Identify which cell holds the provided text, then report its [x, y] central coordinate. 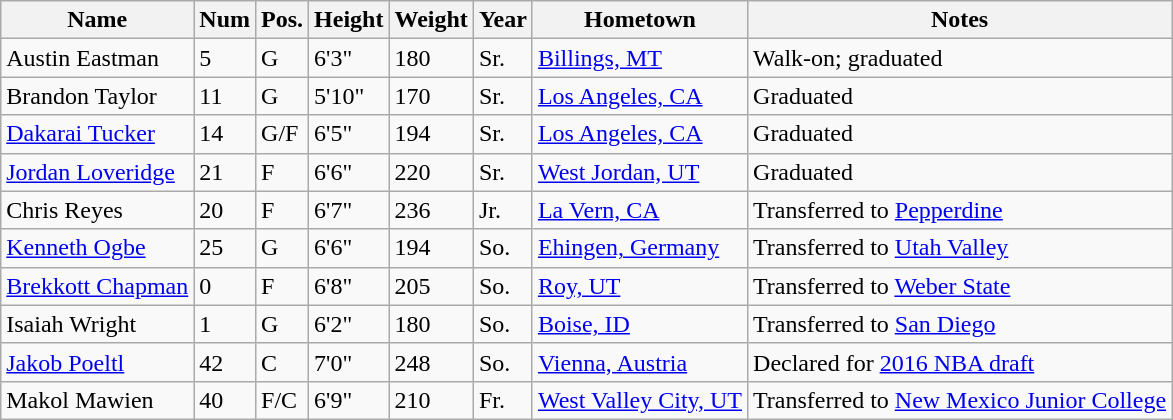
Transferred to New Mexico Junior College [960, 400]
6'9" [349, 400]
Vienna, Austria [640, 362]
Notes [960, 20]
Weight [431, 20]
Transferred to San Diego [960, 324]
205 [431, 286]
6'7" [349, 210]
Boise, ID [640, 324]
6'8" [349, 286]
25 [225, 248]
Walk-on; graduated [960, 58]
21 [225, 172]
Hometown [640, 20]
11 [225, 96]
14 [225, 134]
Pos. [282, 20]
170 [431, 96]
Austin Eastman [98, 58]
Kenneth Ogbe [98, 248]
236 [431, 210]
Declared for 2016 NBA draft [960, 362]
G/F [282, 134]
220 [431, 172]
40 [225, 400]
Jordan Loveridge [98, 172]
6'3" [349, 58]
Jr. [502, 210]
Transferred to Utah Valley [960, 248]
Year [502, 20]
Transferred to Weber State [960, 286]
Dakarai Tucker [98, 134]
Jakob Poeltl [98, 362]
6'2" [349, 324]
Chris Reyes [98, 210]
Num [225, 20]
42 [225, 362]
Makol Mawien [98, 400]
6'5" [349, 134]
Isaiah Wright [98, 324]
Ehingen, Germany [640, 248]
7'0" [349, 362]
0 [225, 286]
La Vern, CA [640, 210]
20 [225, 210]
F/C [282, 400]
248 [431, 362]
Name [98, 20]
210 [431, 400]
Billings, MT [640, 58]
Brandon Taylor [98, 96]
5 [225, 58]
C [282, 362]
5'10" [349, 96]
West Valley City, UT [640, 400]
1 [225, 324]
Fr. [502, 400]
Height [349, 20]
Transferred to Pepperdine [960, 210]
Roy, UT [640, 286]
West Jordan, UT [640, 172]
Brekkott Chapman [98, 286]
